From the cell containing the given text, extract its center point as (x, y) coordinate. 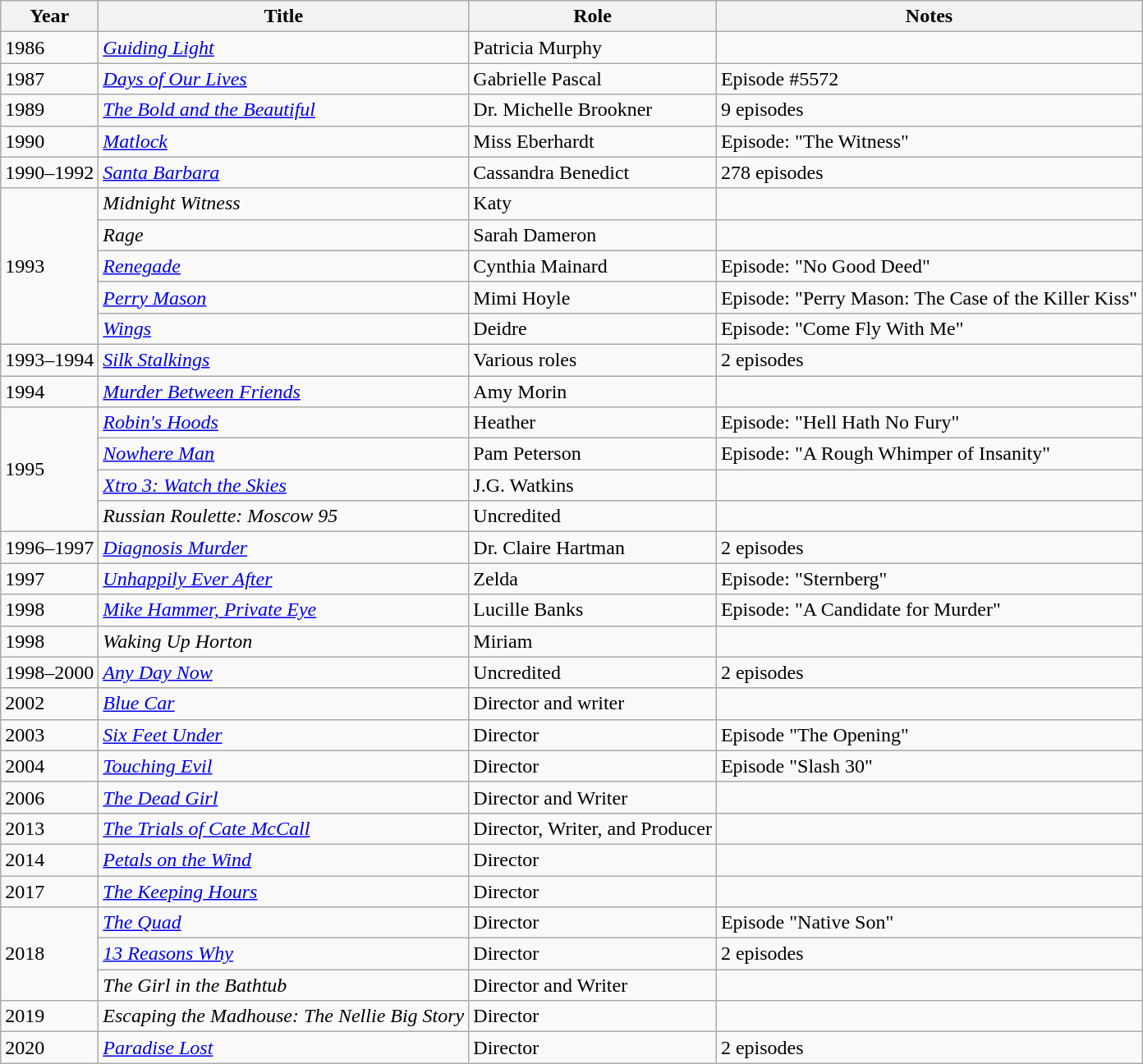
1997 (49, 579)
Episode: "Come Fly With Me" (929, 328)
1989 (49, 110)
1993 (49, 266)
The Quad (284, 923)
Robin's Hoods (284, 423)
Pam Peterson (593, 454)
Midnight Witness (284, 204)
1990–1992 (49, 172)
Nowhere Man (284, 454)
Unhappily Ever After (284, 579)
Santa Barbara (284, 172)
Any Day Now (284, 672)
Lucille Banks (593, 610)
2003 (49, 735)
Blue Car (284, 704)
2013 (49, 828)
Director and writer (593, 704)
Deidre (593, 328)
The Keeping Hours (284, 891)
Episode: "The Witness" (929, 141)
2002 (49, 704)
Days of Our Lives (284, 79)
Notes (929, 16)
Amy Morin (593, 392)
1998–2000 (49, 672)
1990 (49, 141)
Episode: "A Candidate for Murder" (929, 610)
Mike Hammer, Private Eye (284, 610)
Dr. Claire Hartman (593, 548)
Murder Between Friends (284, 392)
Dr. Michelle Brookner (593, 110)
Katy (593, 204)
Rage (284, 235)
Zelda (593, 579)
Episode: "Hell Hath No Fury" (929, 423)
1994 (49, 392)
2006 (49, 797)
Guiding Light (284, 48)
Director, Writer, and Producer (593, 828)
Cassandra Benedict (593, 172)
Gabrielle Pascal (593, 79)
Patricia Murphy (593, 48)
Touching Evil (284, 766)
2017 (49, 891)
13 Reasons Why (284, 954)
1996–1997 (49, 548)
Role (593, 16)
Various roles (593, 360)
Xtro 3: Watch the Skies (284, 485)
Episode: "No Good Deed" (929, 266)
The Dead Girl (284, 797)
Escaping the Madhouse: The Nellie Big Story (284, 1016)
Episode #5572 (929, 79)
2020 (49, 1048)
Episode "Native Son" (929, 923)
278 episodes (929, 172)
Episode "The Opening" (929, 735)
The Bold and the Beautiful (284, 110)
1986 (49, 48)
9 episodes (929, 110)
Episode: "Perry Mason: The Case of the Killer Kiss" (929, 297)
2004 (49, 766)
The Girl in the Bathtub (284, 985)
Cynthia Mainard (593, 266)
Waking Up Horton (284, 641)
Mimi Hoyle (593, 297)
Diagnosis Murder (284, 548)
The Trials of Cate McCall (284, 828)
Matlock (284, 141)
Miss Eberhardt (593, 141)
Episode: "A Rough Whimper of Insanity" (929, 454)
Silk Stalkings (284, 360)
J.G. Watkins (593, 485)
Year (49, 16)
Title (284, 16)
2014 (49, 860)
Sarah Dameron (593, 235)
Paradise Lost (284, 1048)
Petals on the Wind (284, 860)
Russian Roulette: Moscow 95 (284, 516)
Renegade (284, 266)
Perry Mason (284, 297)
1993–1994 (49, 360)
Miriam (593, 641)
Heather (593, 423)
1987 (49, 79)
Six Feet Under (284, 735)
Episode "Slash 30" (929, 766)
2018 (49, 954)
2019 (49, 1016)
1995 (49, 470)
Wings (284, 328)
Episode: "Sternberg" (929, 579)
